Return [X, Y] of the center of cell containing provided text 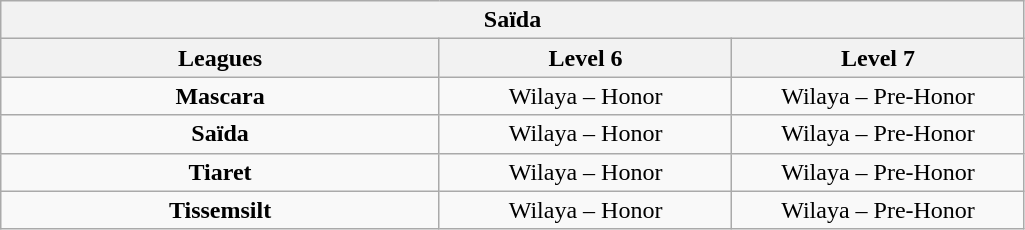
Level 7 [878, 58]
Tissemsilt [220, 210]
Leagues [220, 58]
Tiaret [220, 172]
Level 6 [585, 58]
Mascara [220, 96]
